Determine the (X, Y) coordinate at the center of the cell enclosing the given text.  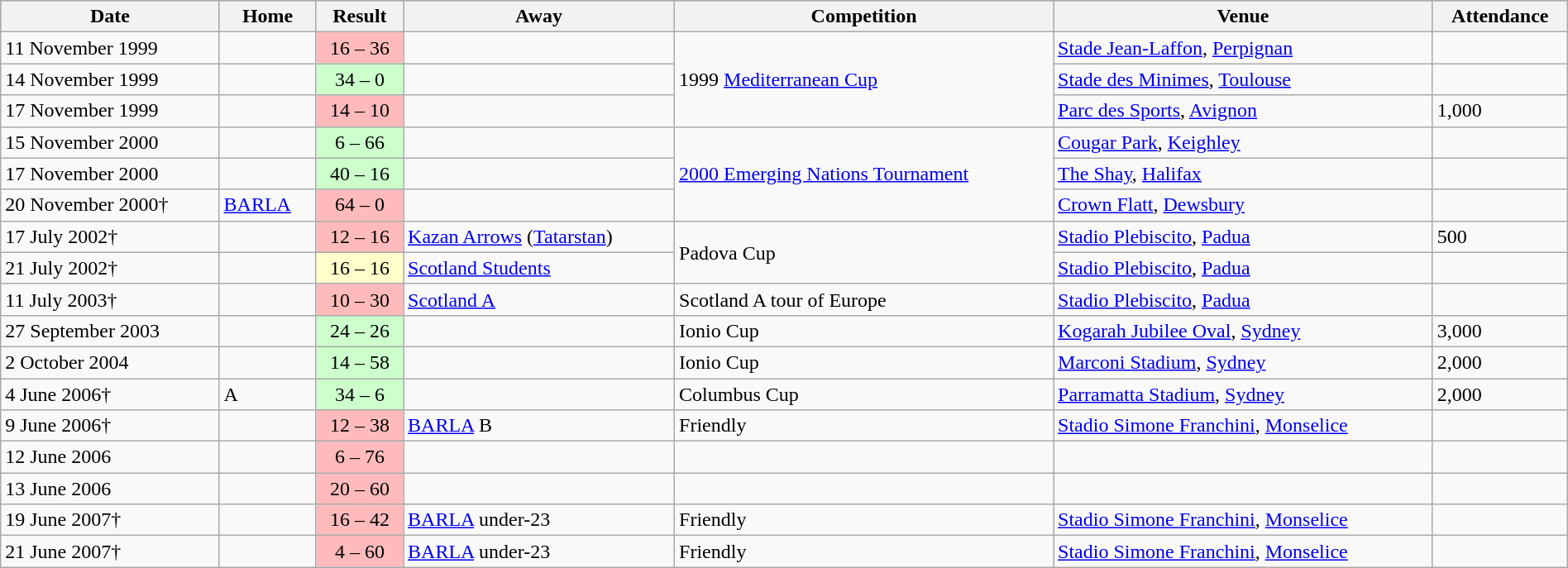
Kazan Arrows (Tatarstan) (539, 236)
16 – 16 (359, 268)
16 – 36 (359, 48)
Stade Jean-Laffon, Perpignan (1244, 48)
20 – 60 (359, 489)
14 – 10 (359, 111)
BARLA B (539, 426)
Scotland A tour of Europe (864, 299)
34 – 0 (359, 79)
12 – 38 (359, 426)
17 November 1999 (110, 111)
Kogarah Jubilee Oval, Sydney (1244, 331)
2000 Emerging Nations Tournament (864, 174)
Attendance (1500, 17)
21 June 2007† (110, 551)
Padova Cup (864, 252)
Parramatta Stadium, Sydney (1244, 394)
19 June 2007† (110, 520)
34 – 6 (359, 394)
3,000 (1500, 331)
Result (359, 17)
BARLA (268, 205)
11 November 1999 (110, 48)
The Shay, Halifax (1244, 174)
12 – 16 (359, 236)
500 (1500, 236)
Parc des Sports, Avignon (1244, 111)
40 – 16 (359, 174)
2 October 2004 (110, 362)
10 – 30 (359, 299)
Marconi Stadium, Sydney (1244, 362)
4 June 2006† (110, 394)
6 – 76 (359, 457)
Venue (1244, 17)
14 November 1999 (110, 79)
27 September 2003 (110, 331)
A (268, 394)
17 November 2000 (110, 174)
14 – 58 (359, 362)
16 – 42 (359, 520)
15 November 2000 (110, 142)
11 July 2003† (110, 299)
64 – 0 (359, 205)
12 June 2006 (110, 457)
1,000 (1500, 111)
Home (268, 17)
13 June 2006 (110, 489)
21 July 2002† (110, 268)
4 – 60 (359, 551)
Columbus Cup (864, 394)
24 – 26 (359, 331)
20 November 2000† (110, 205)
9 June 2006† (110, 426)
Crown Flatt, Dewsbury (1244, 205)
Date (110, 17)
Scotland Students (539, 268)
Scotland A (539, 299)
1999 Mediterranean Cup (864, 79)
17 July 2002† (110, 236)
Away (539, 17)
Cougar Park, Keighley (1244, 142)
6 – 66 (359, 142)
Competition (864, 17)
Stade des Minimes, Toulouse (1244, 79)
